Identify which cell holds the provided text, then report its [x, y] central coordinate. 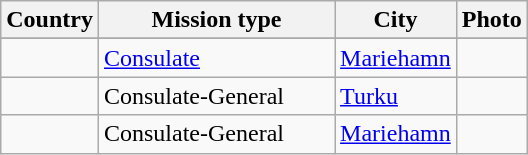
Photo [492, 20]
Consulate [216, 58]
Mission type [216, 20]
Country [50, 20]
Turku [396, 96]
City [396, 20]
